Determine the [x, y] coordinate at the center of the cell enclosing the given text.  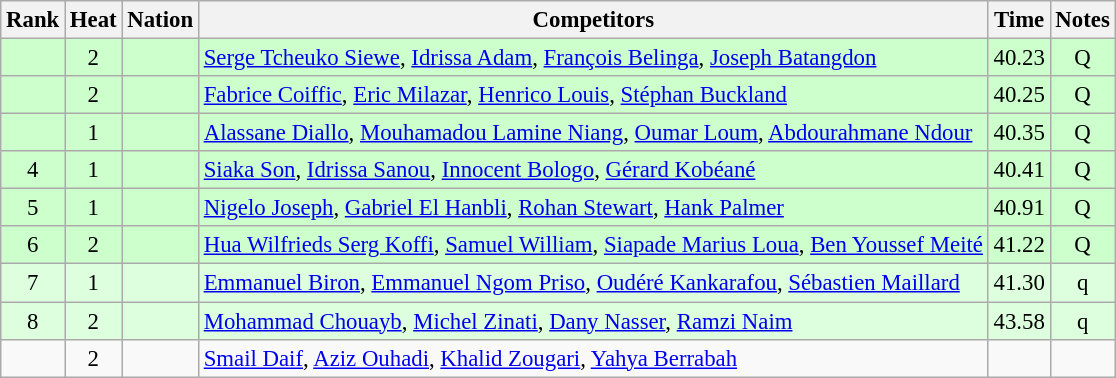
7 [33, 283]
40.35 [1019, 133]
Time [1019, 20]
Notes [1082, 20]
8 [33, 321]
5 [33, 208]
Nigelo Joseph, Gabriel El Hanbli, Rohan Stewart, Hank Palmer [593, 208]
6 [33, 245]
Alassane Diallo, Mouhamadou Lamine Niang, Oumar Loum, Abdourahmane Ndour [593, 133]
Rank [33, 20]
41.22 [1019, 245]
Competitors [593, 20]
Serge Tcheuko Siewe, Idrissa Adam, François Belinga, Joseph Batangdon [593, 58]
41.30 [1019, 283]
40.91 [1019, 208]
Emmanuel Biron, Emmanuel Ngom Priso, Oudéré Kankarafou, Sébastien Maillard [593, 283]
Nation [160, 20]
Smail Daif, Aziz Ouhadi, Khalid Zougari, Yahya Berrabah [593, 358]
40.23 [1019, 58]
Hua Wilfrieds Serg Koffi, Samuel William, Siapade Marius Loua, Ben Youssef Meité [593, 245]
40.25 [1019, 95]
43.58 [1019, 321]
Siaka Son, Idrissa Sanou, Innocent Bologo, Gérard Kobéané [593, 170]
Fabrice Coiffic, Eric Milazar, Henrico Louis, Stéphan Buckland [593, 95]
40.41 [1019, 170]
4 [33, 170]
Heat [94, 20]
Mohammad Chouayb, Michel Zinati, Dany Nasser, Ramzi Naim [593, 321]
